Output the [x, y] coordinate of the center of the cell containing the given text.  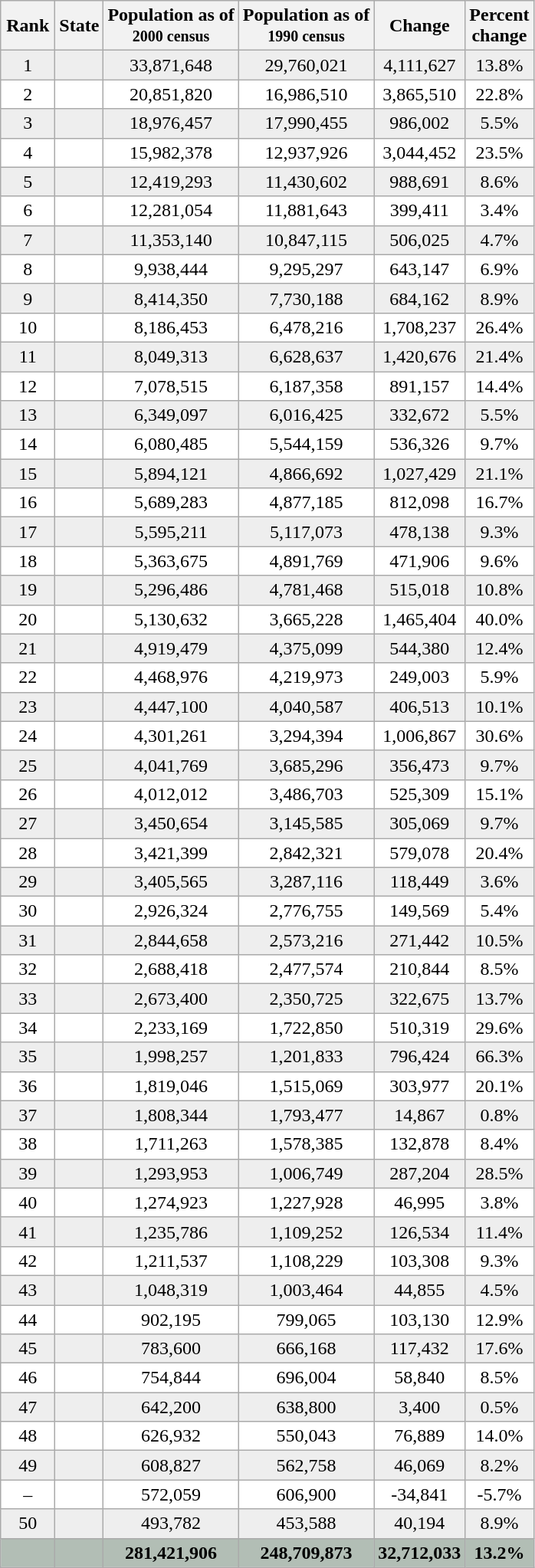
305,069 [420, 823]
11,881,643 [306, 211]
10.5% [500, 940]
117,432 [420, 1349]
6,478,216 [306, 327]
536,326 [420, 444]
812,098 [420, 503]
332,672 [420, 415]
303,977 [420, 1086]
16.7% [500, 503]
9,938,444 [171, 269]
66.3% [500, 1057]
1,808,344 [171, 1115]
6.9% [500, 269]
1,006,867 [420, 736]
Percentchange [500, 26]
12.9% [500, 1319]
287,204 [420, 1173]
8 [28, 269]
2,776,755 [306, 911]
796,424 [420, 1057]
406,513 [420, 707]
510,319 [420, 1028]
3,486,703 [306, 794]
1,711,263 [171, 1144]
4,877,185 [306, 503]
5.4% [500, 911]
1,293,953 [171, 1173]
5,117,073 [306, 532]
1,027,429 [420, 474]
2,350,725 [306, 999]
453,588 [306, 1524]
126,534 [420, 1232]
4,040,587 [306, 707]
8,186,453 [171, 327]
103,130 [420, 1319]
8.6% [500, 182]
28.5% [500, 1173]
1,998,257 [171, 1057]
6,016,425 [306, 415]
562,758 [306, 1465]
22 [28, 677]
58,840 [420, 1378]
6,187,358 [306, 385]
9 [28, 298]
271,442 [420, 940]
478,138 [420, 532]
10.1% [500, 707]
33,871,648 [171, 65]
12 [28, 385]
902,195 [171, 1319]
8,414,350 [171, 298]
25 [28, 765]
23 [28, 707]
24 [28, 736]
17.6% [500, 1349]
1,819,046 [171, 1086]
1,003,464 [306, 1290]
11,353,140 [171, 240]
26.4% [500, 327]
-5.7% [500, 1494]
515,018 [420, 590]
39 [28, 1173]
9,295,297 [306, 269]
638,800 [306, 1407]
1,048,319 [171, 1290]
3,665,228 [306, 619]
544,380 [420, 648]
4,919,479 [171, 648]
State [80, 26]
30 [28, 911]
4,781,468 [306, 590]
3,400 [420, 1407]
3,294,394 [306, 736]
322,675 [420, 999]
19 [28, 590]
988,691 [420, 182]
0.8% [500, 1115]
31 [28, 940]
2,673,400 [171, 999]
15,982,378 [171, 153]
Population as of2000 census [171, 26]
248,709,873 [306, 1553]
7 [28, 240]
7,730,188 [306, 298]
493,782 [171, 1524]
28 [28, 853]
1 [28, 65]
550,043 [306, 1436]
22.8% [500, 94]
4,375,099 [306, 648]
1,708,237 [420, 327]
579,078 [420, 853]
5,544,159 [306, 444]
6,628,637 [306, 356]
– [28, 1494]
2,688,418 [171, 969]
Change [420, 26]
37 [28, 1115]
3,685,296 [306, 765]
4,447,100 [171, 707]
21.4% [500, 356]
783,600 [171, 1349]
281,421,906 [171, 1553]
1,420,676 [420, 356]
3.8% [500, 1202]
13.7% [500, 999]
5 [28, 182]
1,578,385 [306, 1144]
2,842,321 [306, 853]
356,473 [420, 765]
Rank [28, 26]
32 [28, 969]
5,894,121 [171, 474]
103,308 [420, 1261]
44,855 [420, 1290]
36 [28, 1086]
43 [28, 1290]
16 [28, 503]
799,065 [306, 1319]
6,080,485 [171, 444]
5,130,632 [171, 619]
9.6% [500, 561]
35 [28, 1057]
14,867 [420, 1115]
1,201,833 [306, 1057]
20,851,820 [171, 94]
49 [28, 1465]
5,296,486 [171, 590]
132,878 [420, 1144]
4,468,976 [171, 677]
29.6% [500, 1028]
4,111,627 [420, 65]
34 [28, 1028]
5.9% [500, 677]
20 [28, 619]
3,865,510 [420, 94]
40,194 [420, 1524]
3,421,399 [171, 853]
5,689,283 [171, 503]
1,515,069 [306, 1086]
891,157 [420, 385]
27 [28, 823]
4,866,692 [306, 474]
1,227,928 [306, 1202]
643,147 [420, 269]
1,109,252 [306, 1232]
Population as of1990 census [306, 26]
606,900 [306, 1494]
29 [28, 882]
11,430,602 [306, 182]
4.5% [500, 1290]
17,990,455 [306, 123]
1,793,477 [306, 1115]
2 [28, 94]
3,450,654 [171, 823]
12,419,293 [171, 182]
8.2% [500, 1465]
14 [28, 444]
21 [28, 648]
696,004 [306, 1378]
41 [28, 1232]
20.1% [500, 1086]
1,274,923 [171, 1202]
21.1% [500, 474]
10.8% [500, 590]
20.4% [500, 853]
29,760,021 [306, 65]
3.4% [500, 211]
-34,841 [420, 1494]
46,995 [420, 1202]
44 [28, 1319]
46 [28, 1378]
16,986,510 [306, 94]
471,906 [420, 561]
3,287,116 [306, 882]
47 [28, 1407]
11.4% [500, 1232]
18,976,457 [171, 123]
12,281,054 [171, 211]
12.4% [500, 648]
15.1% [500, 794]
4,219,973 [306, 677]
45 [28, 1349]
26 [28, 794]
1,235,786 [171, 1232]
15 [28, 474]
626,932 [171, 1436]
10 [28, 327]
1,006,749 [306, 1173]
506,025 [420, 240]
2,233,169 [171, 1028]
7,078,515 [171, 385]
2,926,324 [171, 911]
4,301,261 [171, 736]
6 [28, 211]
149,569 [420, 911]
4 [28, 153]
46,069 [420, 1465]
754,844 [171, 1378]
12,937,926 [306, 153]
5,363,675 [171, 561]
4,891,769 [306, 561]
1,108,229 [306, 1261]
0.5% [500, 1407]
118,449 [420, 882]
38 [28, 1144]
5,595,211 [171, 532]
23.5% [500, 153]
2,477,574 [306, 969]
14.4% [500, 385]
13 [28, 415]
210,844 [420, 969]
4.7% [500, 240]
30.6% [500, 736]
17 [28, 532]
8,049,313 [171, 356]
3,405,565 [171, 882]
1,211,537 [171, 1261]
18 [28, 561]
42 [28, 1261]
572,059 [171, 1494]
2,573,216 [306, 940]
249,003 [420, 677]
608,827 [171, 1465]
986,002 [420, 123]
1,722,850 [306, 1028]
13.2% [500, 1553]
40.0% [500, 619]
3 [28, 123]
76,889 [420, 1436]
3,044,452 [420, 153]
32,712,033 [420, 1553]
14.0% [500, 1436]
40 [28, 1202]
1,465,404 [420, 619]
3,145,585 [306, 823]
50 [28, 1524]
8.4% [500, 1144]
666,168 [306, 1349]
10,847,115 [306, 240]
525,309 [420, 794]
4,041,769 [171, 765]
33 [28, 999]
3.6% [500, 882]
11 [28, 356]
684,162 [420, 298]
6,349,097 [171, 415]
2,844,658 [171, 940]
399,411 [420, 211]
13.8% [500, 65]
4,012,012 [171, 794]
48 [28, 1436]
642,200 [171, 1407]
